Locate the cell with the specified text and output its (x, y) center coordinate. 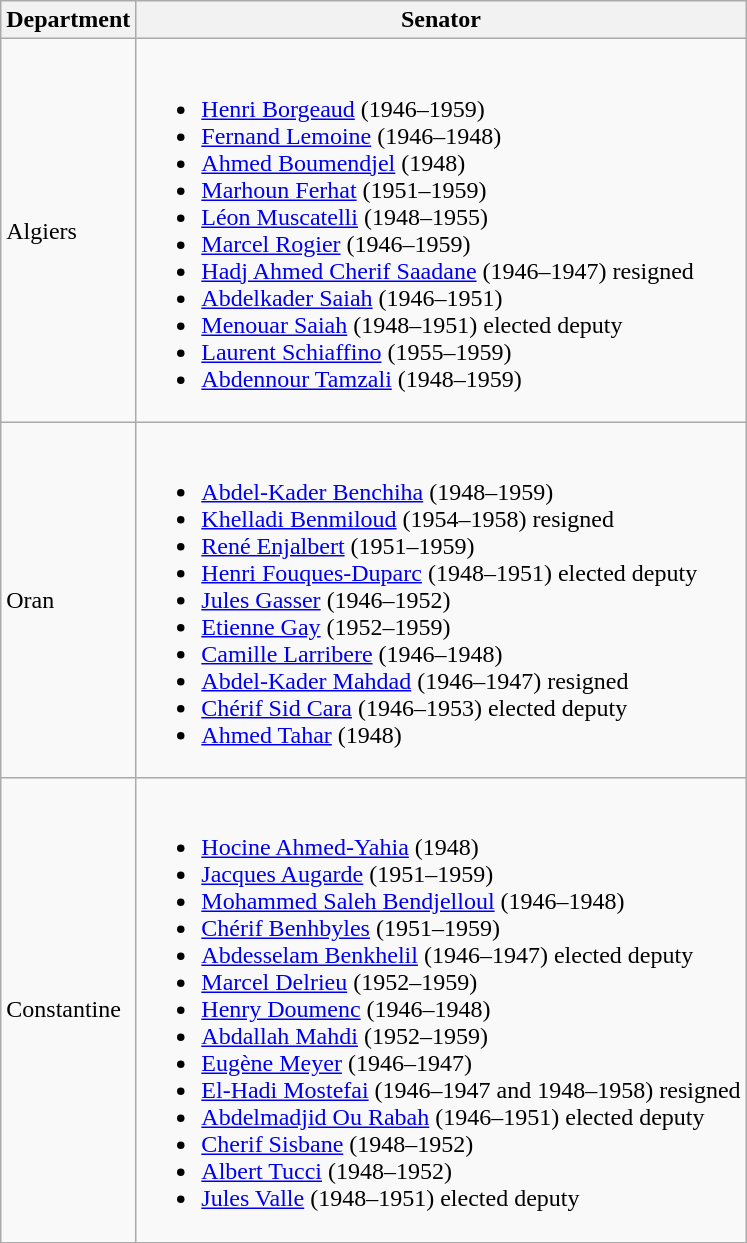
Constantine (68, 1010)
Algiers (68, 230)
Oran (68, 600)
Senator (441, 20)
Department (68, 20)
